Find where the given text appears and provide that cell's center as [x, y] coordinate. 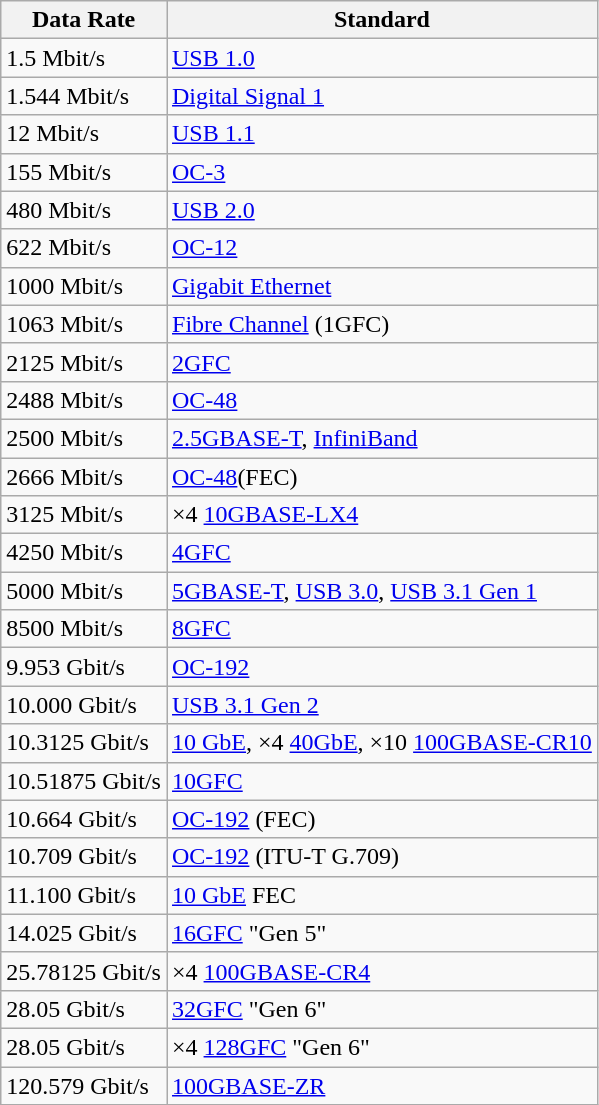
×4 10GBASE-LX4 [382, 515]
OC-192 (FEC) [382, 819]
16GFC "Gen 5" [382, 933]
480 Mbit/s [84, 210]
8500 Mbit/s [84, 629]
10.51875 Gbit/s [84, 781]
2666 Mbit/s [84, 477]
155 Mbit/s [84, 172]
USB 1.1 [382, 134]
100GBASE-ZR [382, 1085]
10.3125 Gbit/s [84, 743]
1.544 Mbit/s [84, 96]
2500 Mbit/s [84, 438]
1000 Mbit/s [84, 286]
9.953 Gbit/s [84, 667]
8GFC [382, 629]
14.025 Gbit/s [84, 933]
120.579 Gbit/s [84, 1085]
Digital Signal 1 [382, 96]
2.5GBASE-T, InfiniBand [382, 438]
OC-192 (ITU-T G.709) [382, 857]
2GFC [382, 362]
USB 3.1 Gen 2 [382, 705]
4GFC [382, 553]
10 GbE FEC [382, 895]
4250 Mbit/s [84, 553]
10 GbE, ×4 40GbE, ×10 100GBASE-CR10 [382, 743]
12 Mbit/s [84, 134]
1063 Mbit/s [84, 324]
USB 2.0 [382, 210]
10GFC [382, 781]
×4 100GBASE-CR4 [382, 971]
5GBASE-T, USB 3.0, USB 3.1 Gen 1 [382, 591]
Fibre Channel (1GFC) [382, 324]
USB 1.0 [382, 58]
OC-48(FEC) [382, 477]
OC-12 [382, 248]
×4 128GFC "Gen 6" [382, 1047]
2488 Mbit/s [84, 400]
10.000 Gbit/s [84, 705]
Data Rate [84, 20]
32GFC "Gen 6" [382, 1009]
622 Mbit/s [84, 248]
1.5 Mbit/s [84, 58]
10.664 Gbit/s [84, 819]
OC-48 [382, 400]
Standard [382, 20]
OC-192 [382, 667]
Gigabit Ethernet [382, 286]
2125 Mbit/s [84, 362]
10.709 Gbit/s [84, 857]
OC-3 [382, 172]
5000 Mbit/s [84, 591]
25.78125 Gbit/s [84, 971]
11.100 Gbit/s [84, 895]
3125 Mbit/s [84, 515]
